For the text-containing cell, return its midpoint in [X, Y] coordinate format. 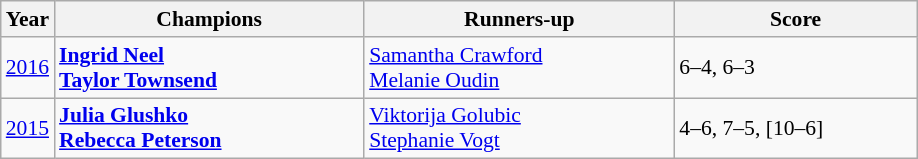
Ingrid Neel Taylor Townsend [209, 68]
Samantha Crawford Melanie Oudin [519, 68]
Viktorija Golubic Stephanie Vogt [519, 128]
4–6, 7–5, [10–6] [796, 128]
Score [796, 19]
2015 [28, 128]
Year [28, 19]
Julia Glushko Rebecca Peterson [209, 128]
Champions [209, 19]
6–4, 6–3 [796, 68]
Runners-up [519, 19]
2016 [28, 68]
